Detect which cell encompasses the target text, then output its [x, y] center coordinate. 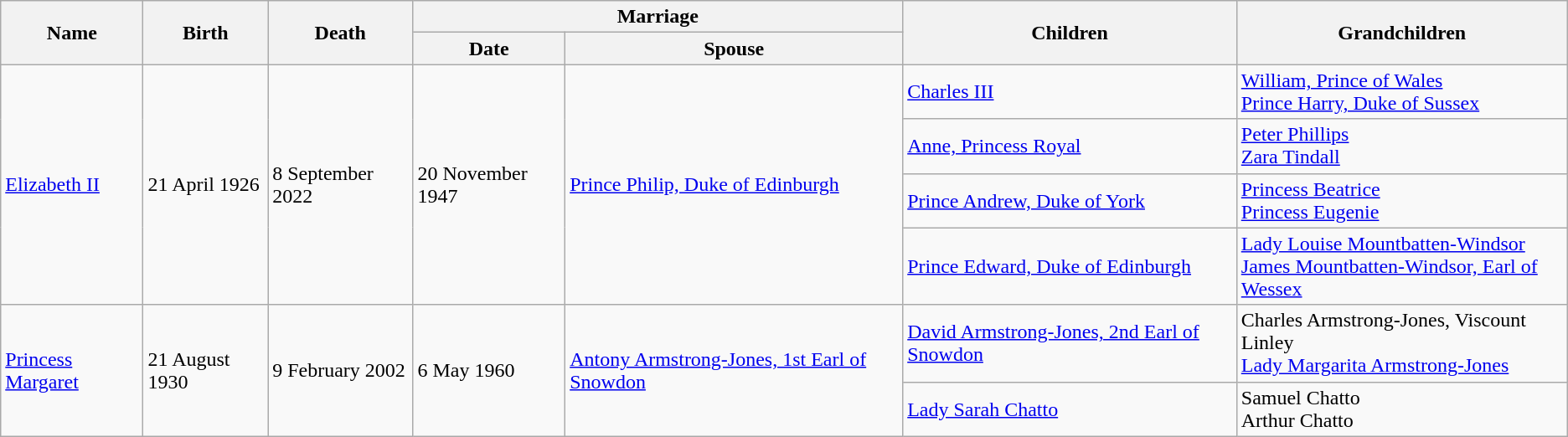
Marriage [658, 17]
Prince Andrew, Duke of York [1070, 201]
Birth [206, 33]
Prince Philip, Duke of Edinburgh [734, 184]
Peter PhillipsZara Tindall [1402, 146]
Charles Armstrong-Jones, Viscount LinleyLady Margarita Armstrong-Jones [1402, 343]
Elizabeth II [72, 184]
8 September 2022 [340, 184]
Children [1070, 33]
Samuel ChattoArthur Chatto [1402, 409]
Charles III [1070, 92]
6 May 1960 [489, 370]
Lady Sarah Chatto [1070, 409]
Princess Margaret [72, 370]
Princess BeatricePrincess Eugenie [1402, 201]
Date [489, 49]
Lady Louise Mountbatten-WindsorJames Mountbatten-Windsor, Earl of Wessex [1402, 266]
21 August 1930 [206, 370]
Death [340, 33]
Spouse [734, 49]
Antony Armstrong-Jones, 1st Earl of Snowdon [734, 370]
9 February 2002 [340, 370]
David Armstrong-Jones, 2nd Earl of Snowdon [1070, 343]
Prince Edward, Duke of Edinburgh [1070, 266]
20 November 1947 [489, 184]
21 April 1926 [206, 184]
Anne, Princess Royal [1070, 146]
Grandchildren [1402, 33]
Name [72, 33]
William, Prince of WalesPrince Harry, Duke of Sussex [1402, 92]
